Provide the [X, Y] coordinate of the cell's center where the given text is located.  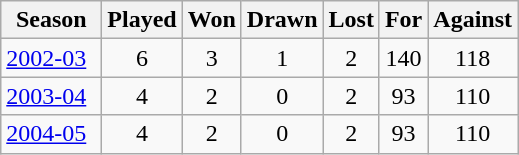
2003-04 [52, 96]
6 [142, 58]
118 [473, 58]
Won [212, 20]
Played [142, 20]
2002-03 [52, 58]
Season [52, 20]
140 [403, 58]
For [403, 20]
Lost [351, 20]
Drawn [282, 20]
Against [473, 20]
2004-05 [52, 134]
3 [212, 58]
1 [282, 58]
